Provide the [X, Y] coordinate of the cell's center where the given text is located.  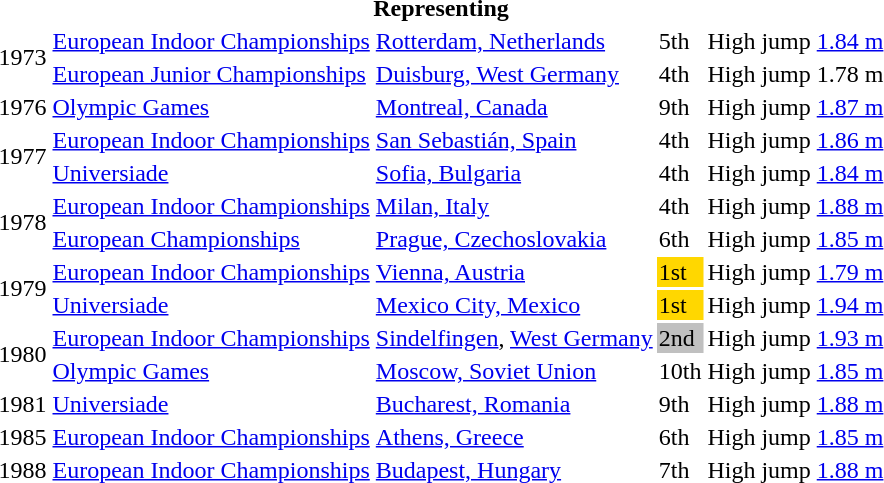
European Championships [211, 239]
10th [680, 371]
Vienna, Austria [514, 272]
Bucharest, Romania [514, 404]
Mexico City, Mexico [514, 305]
Moscow, Soviet Union [514, 371]
2nd [680, 338]
Milan, Italy [514, 206]
San Sebastián, Spain [514, 140]
European Junior Championships [211, 74]
Prague, Czechoslovakia [514, 239]
Sindelfingen, West Germany [514, 338]
Sofia, Bulgaria [514, 173]
Montreal, Canada [514, 107]
Athens, Greece [514, 437]
Rotterdam, Netherlands [514, 41]
5th [680, 41]
Duisburg, West Germany [514, 74]
